Locate the cell with the specified text and output its (x, y) center coordinate. 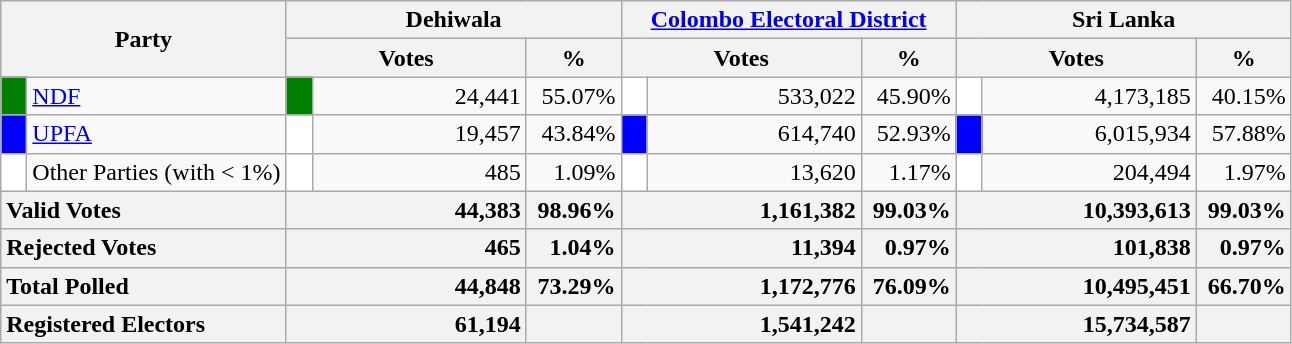
10,495,451 (1076, 286)
10,393,613 (1076, 210)
Sri Lanka (1124, 20)
61,194 (406, 324)
52.93% (908, 134)
73.29% (574, 286)
6,015,934 (1089, 134)
57.88% (1244, 134)
1.97% (1244, 172)
Dehiwala (454, 20)
15,734,587 (1076, 324)
40.15% (1244, 96)
1.17% (908, 172)
Total Polled (144, 286)
Rejected Votes (144, 248)
98.96% (574, 210)
44,383 (406, 210)
55.07% (574, 96)
44,848 (406, 286)
101,838 (1076, 248)
Colombo Electoral District (788, 20)
Party (144, 39)
Valid Votes (144, 210)
1,541,242 (741, 324)
485 (419, 172)
1,172,776 (741, 286)
45.90% (908, 96)
UPFA (156, 134)
NDF (156, 96)
204,494 (1089, 172)
43.84% (574, 134)
76.09% (908, 286)
614,740 (754, 134)
4,173,185 (1089, 96)
1,161,382 (741, 210)
1.09% (574, 172)
66.70% (1244, 286)
11,394 (741, 248)
24,441 (419, 96)
465 (406, 248)
1.04% (574, 248)
Registered Electors (144, 324)
19,457 (419, 134)
533,022 (754, 96)
Other Parties (with < 1%) (156, 172)
13,620 (754, 172)
